Identify which cell holds the provided text, then report its [x, y] central coordinate. 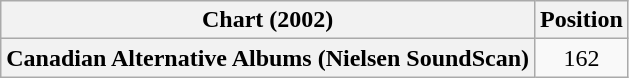
Position [582, 20]
Chart (2002) [268, 20]
Canadian Alternative Albums (Nielsen SoundScan) [268, 58]
162 [582, 58]
